Provide the (x, y) coordinate of the cell's center where the given text is located.  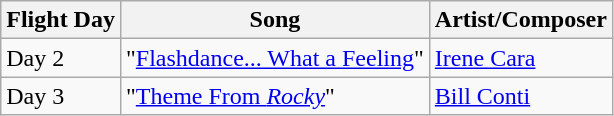
Irene Cara (520, 58)
Day 3 (61, 96)
"Flashdance... What a Feeling" (274, 58)
Artist/Composer (520, 20)
"Theme From Rocky" (274, 96)
Flight Day (61, 20)
Song (274, 20)
Bill Conti (520, 96)
Day 2 (61, 58)
